For the text-containing cell, return its midpoint in (x, y) coordinate format. 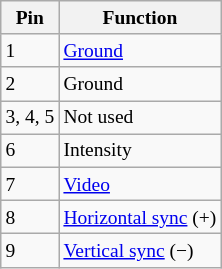
9 (30, 250)
Video (140, 184)
1 (30, 50)
Not used (140, 118)
Vertical sync (−) (140, 250)
6 (30, 150)
7 (30, 184)
Horizontal sync (+) (140, 216)
Intensity (140, 150)
Function (140, 18)
Pin (30, 18)
3, 4, 5 (30, 118)
2 (30, 84)
8 (30, 216)
